Identify which cell holds the provided text, then report its [x, y] central coordinate. 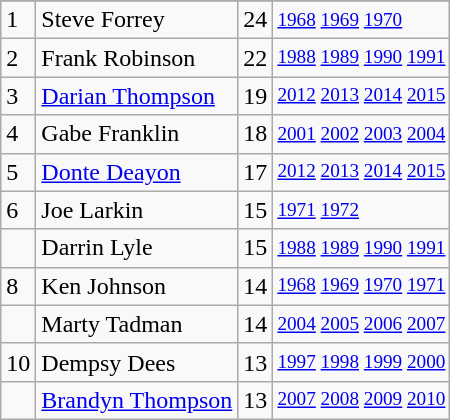
Darian Thompson [137, 96]
4 [18, 134]
Brandyn Thompson [137, 400]
2007 2008 2009 2010 [362, 400]
Donte Deayon [137, 172]
Darrin Lyle [137, 248]
1997 1998 1999 2000 [362, 362]
1971 1972 [362, 210]
3 [18, 96]
17 [256, 172]
Frank Robinson [137, 58]
2004 2005 2006 2007 [362, 324]
6 [18, 210]
Joe Larkin [137, 210]
1968 1969 1970 1971 [362, 286]
Gabe Franklin [137, 134]
1968 1969 1970 [362, 20]
Dempsy Dees [137, 362]
1 [18, 20]
Marty Tadman [137, 324]
10 [18, 362]
18 [256, 134]
Steve Forrey [137, 20]
19 [256, 96]
2 [18, 58]
2001 2002 2003 2004 [362, 134]
Ken Johnson [137, 286]
8 [18, 286]
24 [256, 20]
5 [18, 172]
22 [256, 58]
